Capture the cell that displays the provided text and extract its (X, Y) central coordinate. 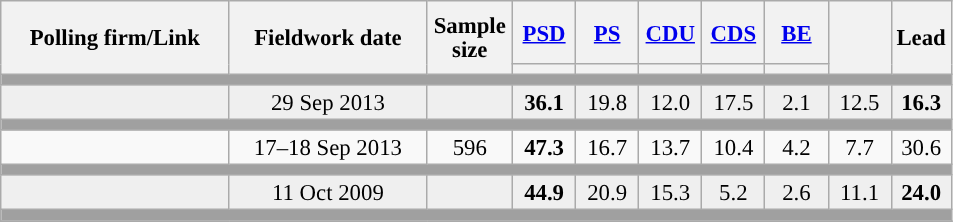
Lead (921, 38)
16.3 (921, 102)
12.5 (860, 102)
2.6 (796, 194)
20.9 (608, 194)
2.1 (796, 102)
36.1 (544, 102)
10.4 (734, 148)
7.7 (860, 148)
Sample size (470, 38)
11.1 (860, 194)
16.7 (608, 148)
47.3 (544, 148)
Fieldwork date (328, 38)
15.3 (670, 194)
5.2 (734, 194)
11 Oct 2009 (328, 194)
19.8 (608, 102)
24.0 (921, 194)
Polling firm/Link (115, 38)
BE (796, 32)
CDS (734, 32)
PS (608, 32)
17–18 Sep 2013 (328, 148)
17.5 (734, 102)
12.0 (670, 102)
CDU (670, 32)
PSD (544, 32)
4.2 (796, 148)
596 (470, 148)
30.6 (921, 148)
13.7 (670, 148)
44.9 (544, 194)
29 Sep 2013 (328, 102)
